Identify which cell holds the provided text, then report its [x, y] central coordinate. 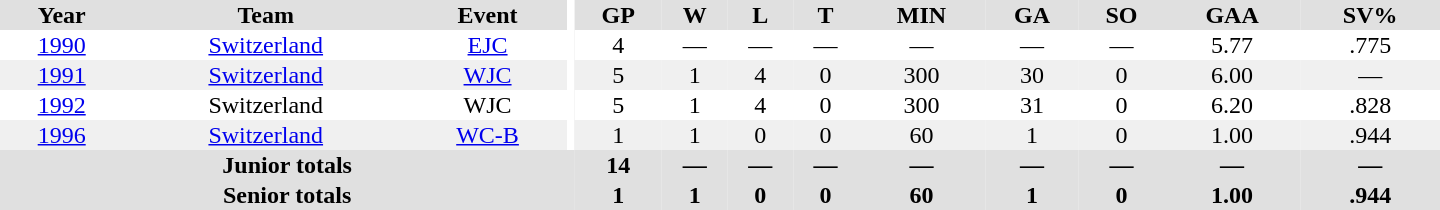
1990 [62, 45]
6.00 [1232, 75]
SV% [1370, 15]
31 [1032, 105]
1992 [62, 105]
GAA [1232, 15]
.775 [1370, 45]
MIN [922, 15]
SO [1122, 15]
30 [1032, 75]
Year [62, 15]
EJC [488, 45]
14 [618, 165]
Junior totals [287, 165]
6.20 [1232, 105]
W [694, 15]
.828 [1370, 105]
L [760, 15]
Event [488, 15]
T [826, 15]
GA [1032, 15]
1991 [62, 75]
GP [618, 15]
1996 [62, 135]
5.77 [1232, 45]
Team [266, 15]
WC-B [488, 135]
Senior totals [287, 195]
